Provide the (x, y) coordinate of the cell's center where the given text is located.  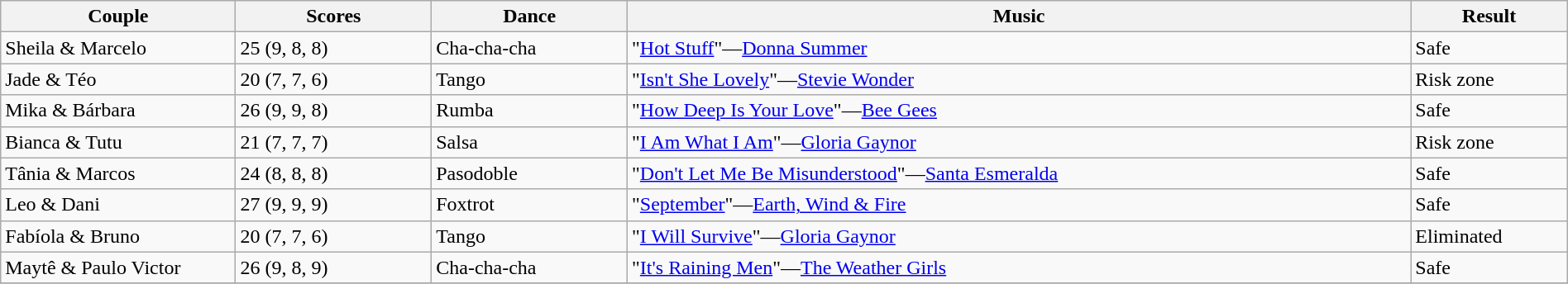
25 (9, 8, 8) (334, 48)
Jade & Téo (118, 79)
Sheila & Marcelo (118, 48)
Dance (529, 17)
Couple (118, 17)
Salsa (529, 142)
"I Will Survive"—Gloria Gaynor (1019, 236)
Bianca & Tutu (118, 142)
Result (1489, 17)
Tânia & Marcos (118, 173)
Music (1019, 17)
21 (7, 7, 7) (334, 142)
"How Deep Is Your Love"—Bee Gees (1019, 111)
"September"—Earth, Wind & Fire (1019, 205)
Rumba (529, 111)
Pasodoble (529, 173)
26 (9, 9, 8) (334, 111)
Foxtrot (529, 205)
Scores (334, 17)
Eliminated (1489, 236)
Fabíola & Bruno (118, 236)
"It's Raining Men"—The Weather Girls (1019, 267)
"Don't Let Me Be Misunderstood"—Santa Esmeralda (1019, 173)
27 (9, 9, 9) (334, 205)
Mika & Bárbara (118, 111)
"Hot Stuff"—Donna Summer (1019, 48)
"I Am What I Am"—Gloria Gaynor (1019, 142)
"Isn't She Lovely"—Stevie Wonder (1019, 79)
Leo & Dani (118, 205)
26 (9, 8, 9) (334, 267)
Maytê & Paulo Victor (118, 267)
24 (8, 8, 8) (334, 173)
